Locate the cell with the specified text and output its (x, y) center coordinate. 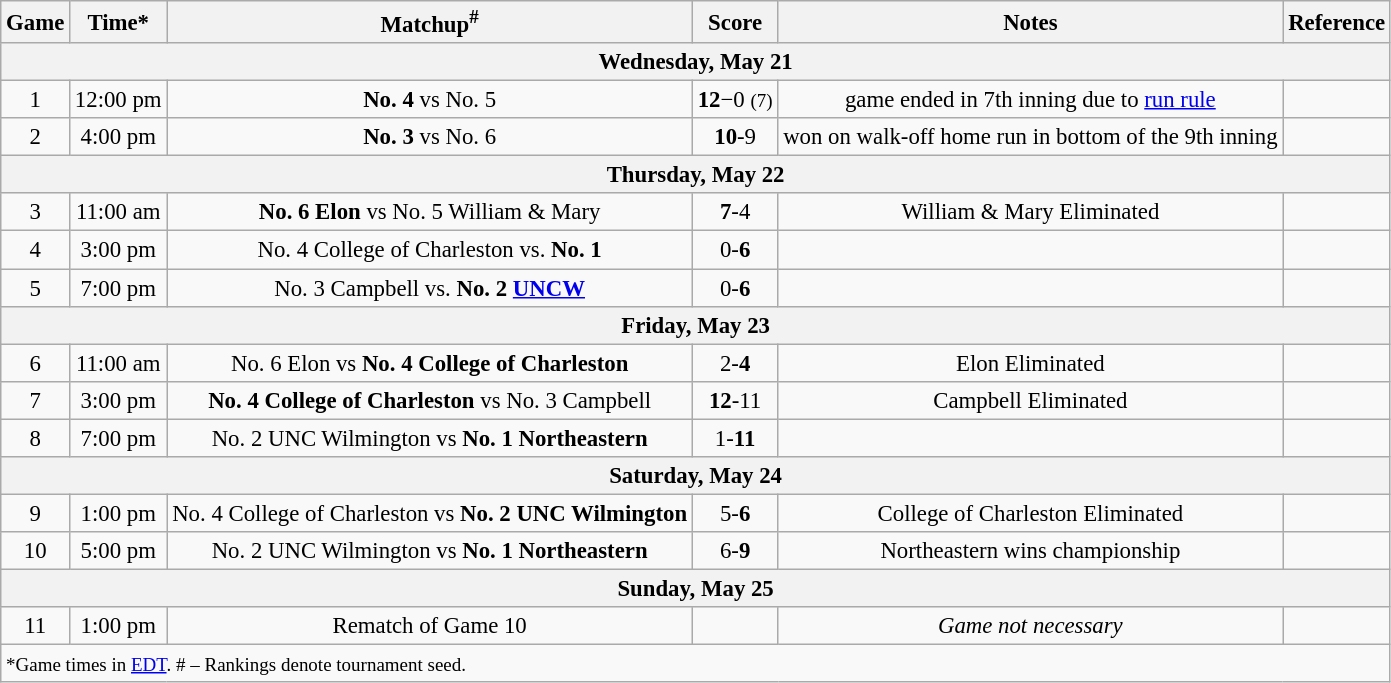
Game not necessary (1030, 626)
Elon Eliminated (1030, 363)
2 (36, 137)
11 (36, 626)
No. 3 Campbell vs. No. 2 UNCW (430, 288)
No. 6 Elon vs No. 4 College of Charleston (430, 363)
No. 4 College of Charleston vs. No. 1 (430, 250)
No. 4 vs No. 5 (430, 100)
Friday, May 23 (696, 325)
12−0 (7) (734, 100)
12-11 (734, 400)
5-6 (734, 513)
Northeastern wins championship (1030, 551)
No. 6 Elon vs No. 5 William & Mary (430, 213)
5 (36, 288)
Score (734, 22)
8 (36, 438)
4 (36, 250)
1-11 (734, 438)
No. 4 College of Charleston vs No. 3 Campbell (430, 400)
10 (36, 551)
6 (36, 363)
Rematch of Game 10 (430, 626)
College of Charleston Eliminated (1030, 513)
4:00 pm (118, 137)
game ended in 7th inning due to run rule (1030, 100)
Campbell Eliminated (1030, 400)
5:00 pm (118, 551)
No. 4 College of Charleston vs No. 2 UNC Wilmington (430, 513)
won on walk-off home run in bottom of the 9th inning (1030, 137)
10-9 (734, 137)
Notes (1030, 22)
7 (36, 400)
Reference (1337, 22)
Thursday, May 22 (696, 175)
3 (36, 213)
Time* (118, 22)
7-4 (734, 213)
12:00 pm (118, 100)
1 (36, 100)
Wednesday, May 21 (696, 62)
No. 3 vs No. 6 (430, 137)
*Game times in EDT. # – Rankings denote tournament seed. (696, 664)
6-9 (734, 551)
9 (36, 513)
William & Mary Eliminated (1030, 213)
Saturday, May 24 (696, 476)
Game (36, 22)
2-4 (734, 363)
Matchup# (430, 22)
Sunday, May 25 (696, 588)
